Scan for the cell matching the given text and deliver its (X, Y) coordinate at center. 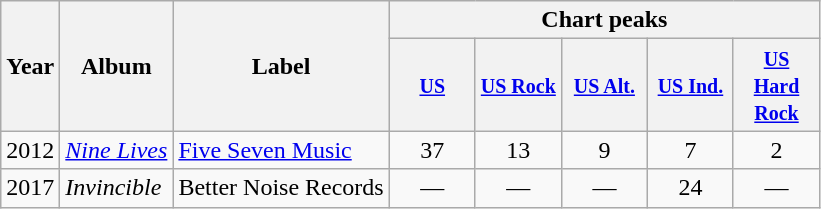
Invincible (116, 188)
Album (116, 66)
Five Seven Music (281, 150)
37 (432, 150)
7 (690, 150)
Nine Lives (116, 150)
2012 (30, 150)
2 (776, 150)
Chart peaks (604, 20)
13 (518, 150)
Better Noise Records (281, 188)
US (432, 85)
Label (281, 66)
9 (604, 150)
24 (690, 188)
US Hard Rock (776, 85)
2017 (30, 188)
US Rock (518, 85)
US Ind. (690, 85)
US Alt. (604, 85)
Year (30, 66)
